Extract the (x, y) coordinate from the center of the cell holding the provided text.  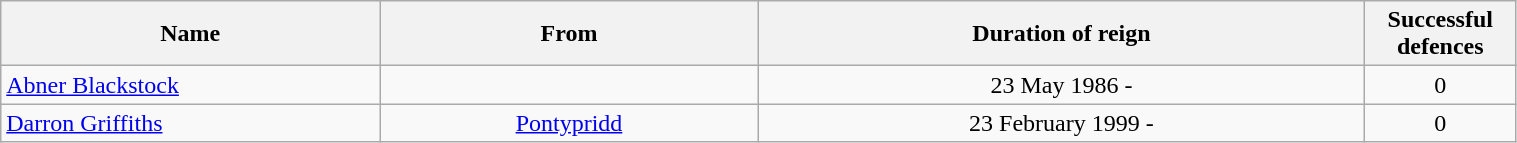
From (570, 34)
Abner Blackstock (190, 85)
23 May 1986 - (1061, 85)
23 February 1999 - (1061, 123)
Duration of reign (1061, 34)
Successful defences (1440, 34)
Darron Griffiths (190, 123)
Pontypridd (570, 123)
Name (190, 34)
